Find where the given text appears and provide that cell's center as [X, Y] coordinate. 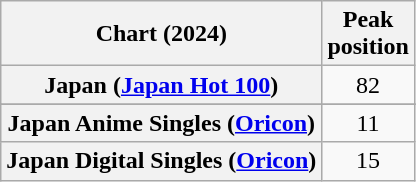
82 [368, 85]
Japan Anime Singles (Oricon) [162, 123]
Chart (2024) [162, 34]
11 [368, 123]
Japan (Japan Hot 100) [162, 85]
Peakposition [368, 34]
15 [368, 161]
Japan Digital Singles (Oricon) [162, 161]
